From the cell containing the given text, extract its center point as [X, Y] coordinate. 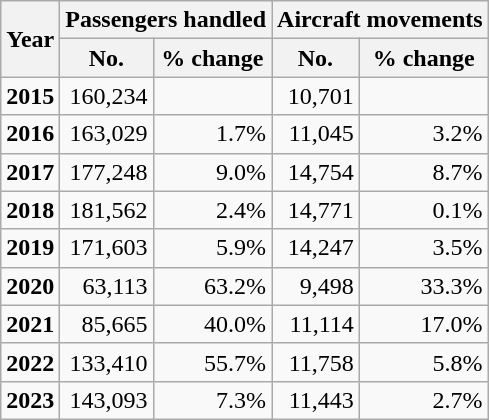
33.3% [424, 286]
9.0% [212, 172]
85,665 [106, 324]
9,498 [316, 286]
11,114 [316, 324]
160,234 [106, 96]
Passengers handled [166, 20]
143,093 [106, 400]
63,113 [106, 286]
Year [30, 39]
2021 [30, 324]
177,248 [106, 172]
2016 [30, 134]
2019 [30, 248]
5.9% [212, 248]
3.5% [424, 248]
11,758 [316, 362]
2023 [30, 400]
133,410 [106, 362]
2015 [30, 96]
2017 [30, 172]
55.7% [212, 362]
14,771 [316, 210]
2.7% [424, 400]
0.1% [424, 210]
11,045 [316, 134]
17.0% [424, 324]
63.2% [212, 286]
2018 [30, 210]
1.7% [212, 134]
40.0% [212, 324]
11,443 [316, 400]
7.3% [212, 400]
10,701 [316, 96]
5.8% [424, 362]
181,562 [106, 210]
3.2% [424, 134]
14,247 [316, 248]
2020 [30, 286]
2.4% [212, 210]
8.7% [424, 172]
Aircraft movements [380, 20]
2022 [30, 362]
171,603 [106, 248]
14,754 [316, 172]
163,029 [106, 134]
